Scan for the cell matching the given text and deliver its [x, y] coordinate at center. 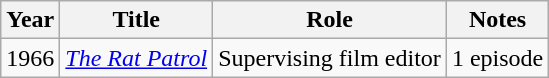
1 episode [497, 58]
Title [136, 20]
1966 [30, 58]
Supervising film editor [330, 58]
The Rat Patrol [136, 58]
Notes [497, 20]
Year [30, 20]
Role [330, 20]
